Search for the cell housing the specified text and yield its (x, y) center coordinate. 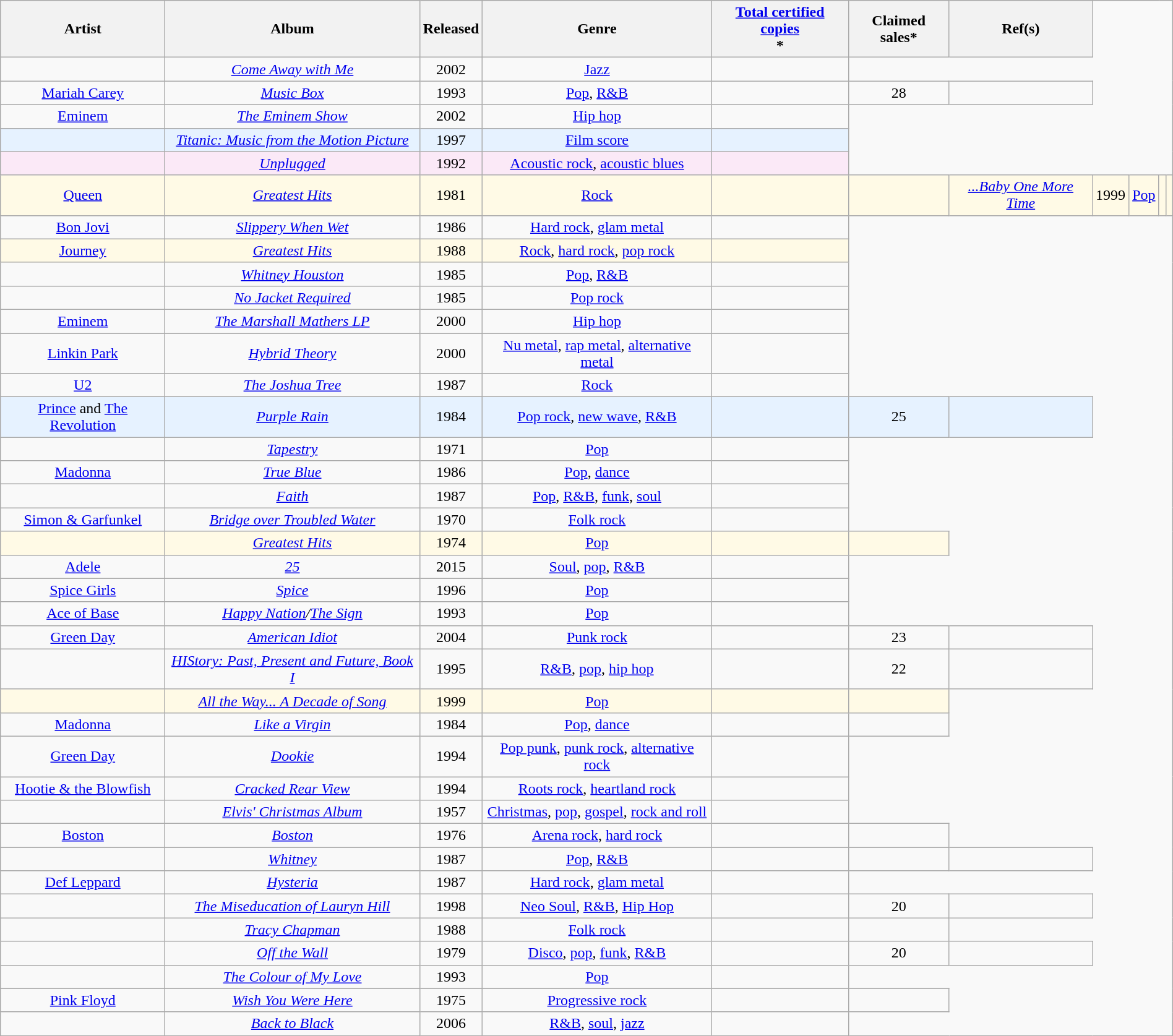
Ace of Base (83, 614)
The Marshall Mathers LP (292, 321)
Adele (83, 567)
All the Way... A Decade of Song (292, 701)
American Idiot (292, 637)
The Colour of My Love (292, 977)
Pop rock, new wave, R&B (597, 417)
Roots rock, heartland rock (597, 789)
True Blue (292, 473)
Like a Virgin (292, 724)
Dookie (292, 756)
...Baby One More Time (1021, 195)
Queen (83, 195)
Pink Floyd (83, 1000)
Prince and The Revolution (83, 417)
Hysteria (292, 883)
Artist (83, 29)
Titanic: Music from the Motion Picture (292, 140)
Def Leppard (83, 883)
Total certified copies* (780, 29)
Come Away with Me (292, 69)
Rock, hard rock, pop rock (597, 250)
Spice Girls (83, 590)
Tapestry (292, 449)
Happy Nation/The Sign (292, 614)
Slippery When Wet (292, 227)
22 (898, 669)
Back to Black (292, 1024)
Mariah Carey (83, 93)
Arena rock, hard rock (597, 836)
Bon Jovi (83, 227)
Whitney Houston (292, 274)
Genre (597, 29)
R&B, soul, jazz (597, 1024)
Linkin Park (83, 353)
1995 (451, 669)
R&B, pop, hip hop (597, 669)
1957 (451, 812)
Jazz (597, 69)
Acoustic rock, acoustic blues (597, 163)
Simon & Garfunkel (83, 520)
1996 (451, 590)
Ref(s) (1021, 29)
1997 (451, 140)
Disco, pop, funk, R&B (597, 953)
23 (898, 637)
Nu metal, rap metal, alternative metal (597, 353)
HIStory: Past, Present and Future, Book I (292, 669)
Hootie & the Blowfish (83, 789)
1979 (451, 953)
Hybrid Theory (292, 353)
The Eminem Show (292, 116)
Pop rock (597, 298)
1974 (451, 543)
Off the Wall (292, 953)
Soul, pop, R&B (597, 567)
1992 (451, 163)
Punk rock (597, 637)
Purple Rain (292, 417)
Claimed sales* (898, 29)
Pop, R&B, funk, soul (597, 496)
Whitney (292, 859)
Elvis' Christmas Album (292, 812)
Wish You Were Here (292, 1000)
2015 (451, 567)
Christmas, pop, gospel, rock and roll (597, 812)
Progressive rock (597, 1000)
The Joshua Tree (292, 385)
The Miseducation of Lauryn Hill (292, 906)
1971 (451, 449)
Released (451, 29)
Unplugged (292, 163)
Music Box (292, 93)
Faith (292, 496)
Neo Soul, R&B, Hip Hop (597, 906)
No Jacket Required (292, 298)
Album (292, 29)
U2 (83, 385)
Film score (597, 140)
Cracked Rear View (292, 789)
2004 (451, 637)
1975 (451, 1000)
Bridge over Troubled Water (292, 520)
2006 (451, 1024)
28 (898, 93)
1976 (451, 836)
Tracy Chapman (292, 930)
1970 (451, 520)
Journey (83, 250)
Spice (292, 590)
1981 (451, 195)
Pop punk, punk rock, alternative rock (597, 756)
1998 (451, 906)
